Provide the [x, y] coordinate of the cell's center where the given text is located.  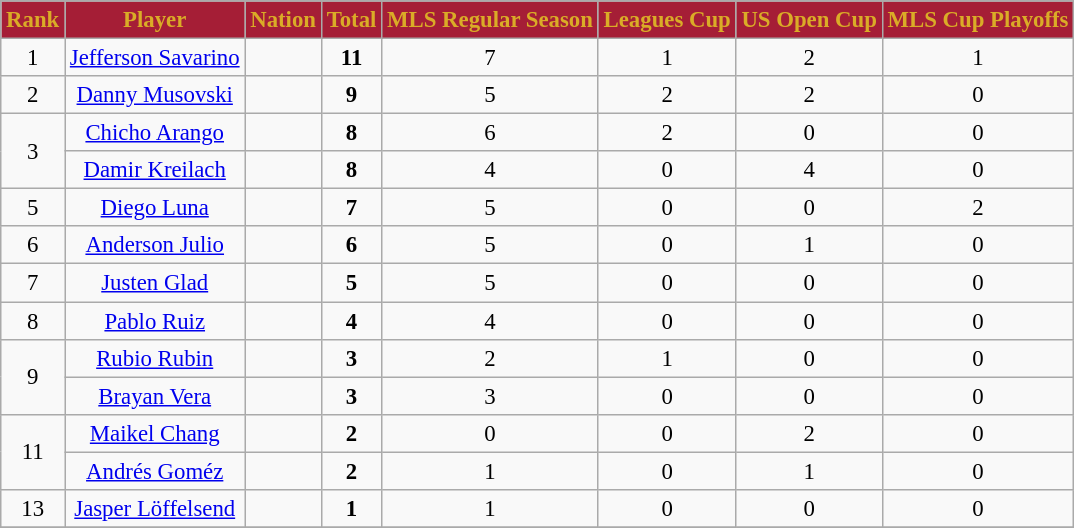
Player [155, 20]
Nation [283, 20]
Rubio Rubin [155, 358]
13 [33, 509]
Maikel Chang [155, 433]
US Open Cup [809, 20]
Rank [33, 20]
Jefferson Savarino [155, 58]
Anderson Julio [155, 245]
Damir Kreilach [155, 170]
Pablo Ruiz [155, 321]
Brayan Vera [155, 396]
Danny Musovski [155, 95]
MLS Cup Playoffs [978, 20]
Diego Luna [155, 208]
Leagues Cup [667, 20]
Andrés Goméz [155, 471]
Jasper Löffelsend [155, 509]
MLS Regular Season [490, 20]
Chicho Arango [155, 133]
Total [351, 20]
Justen Glad [155, 283]
